Extract the (x, y) coordinate from the center of the cell holding the provided text.  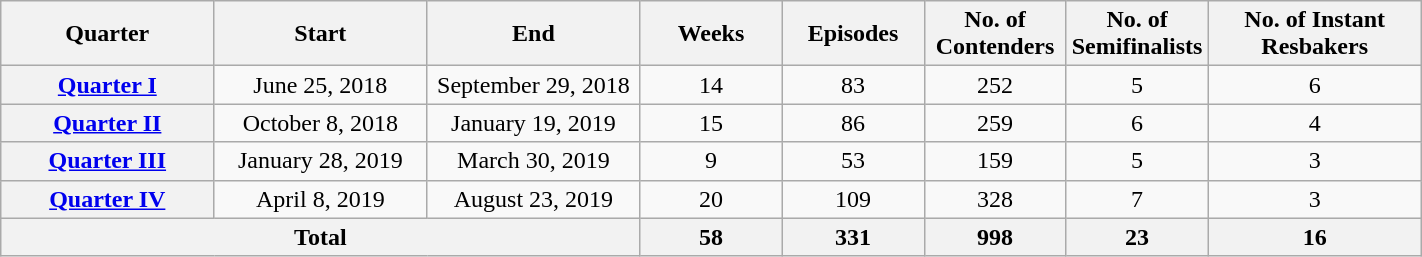
998 (995, 237)
109 (853, 199)
March 30, 2019 (534, 161)
83 (853, 85)
January 28, 2019 (320, 161)
15 (711, 123)
16 (1314, 237)
Quarter II (108, 123)
No. of Semifinalists (1137, 34)
252 (995, 85)
January 19, 2019 (534, 123)
23 (1137, 237)
June 25, 2018 (320, 85)
9 (711, 161)
August 23, 2019 (534, 199)
Quarter (108, 34)
End (534, 34)
Quarter III (108, 161)
328 (995, 199)
Weeks (711, 34)
331 (853, 237)
Quarter I (108, 85)
86 (853, 123)
Quarter IV (108, 199)
Total (320, 237)
159 (995, 161)
14 (711, 85)
58 (711, 237)
259 (995, 123)
53 (853, 161)
7 (1137, 199)
September 29, 2018 (534, 85)
No. of Instant Resbakers (1314, 34)
April 8, 2019 (320, 199)
20 (711, 199)
4 (1314, 123)
October 8, 2018 (320, 123)
No. of Contenders (995, 34)
Start (320, 34)
Episodes (853, 34)
